Scan for the cell matching the given text and deliver its [X, Y] coordinate at center. 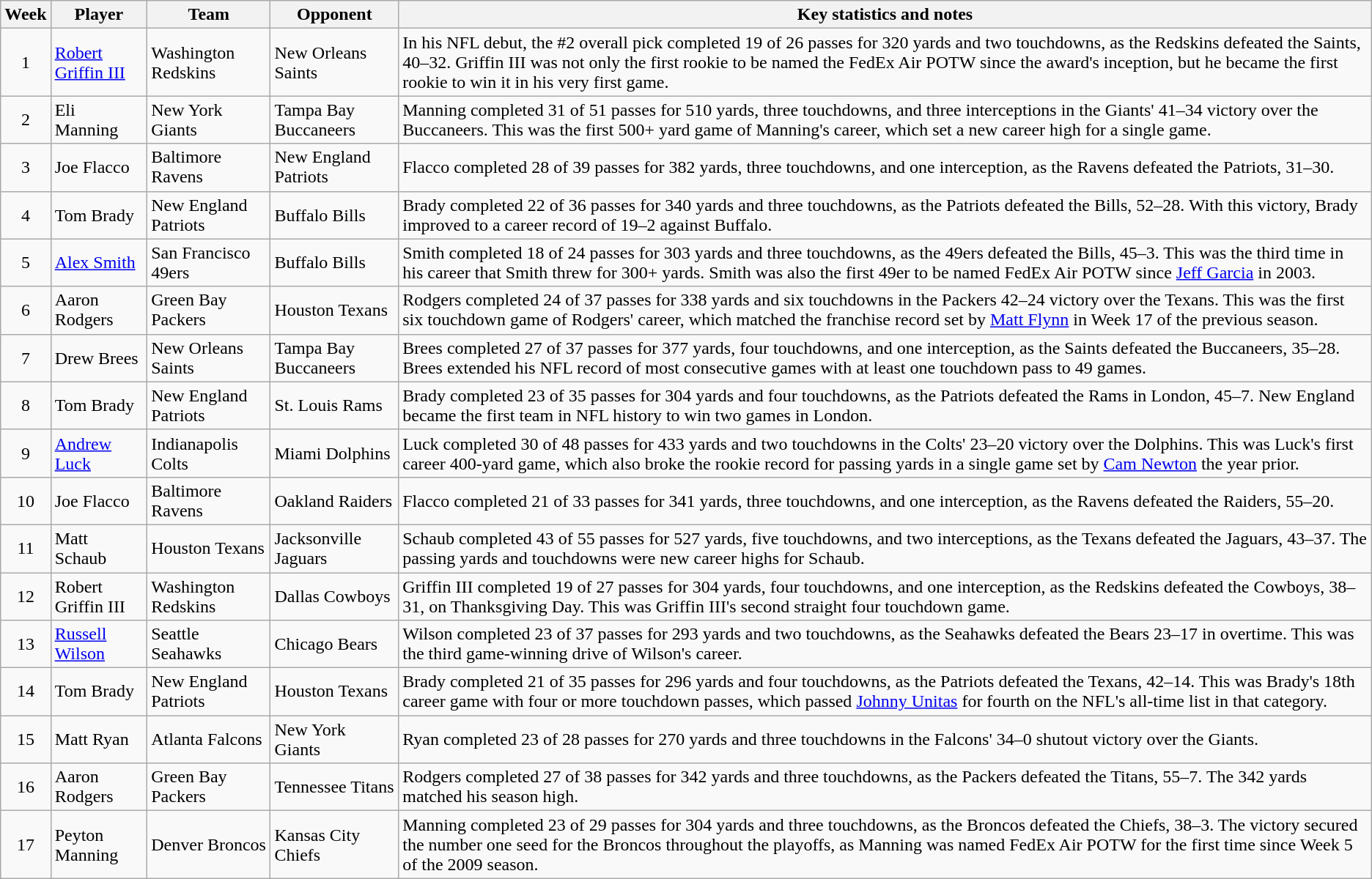
St. Louis Rams [334, 406]
Kansas City Chiefs [334, 845]
Dallas Cowboys [334, 596]
Alex Smith [99, 262]
Andrew Luck [99, 453]
3 [26, 167]
5 [26, 262]
Indianapolis Colts [209, 453]
Tennessee Titans [334, 787]
Peyton Manning [99, 845]
7 [26, 357]
Jacksonville Jaguars [334, 548]
Oakland Raiders [334, 501]
Opponent [334, 15]
10 [26, 501]
Atlanta Falcons [209, 740]
15 [26, 740]
Chicago Bears [334, 645]
Eli Manning [99, 120]
Flacco completed 21 of 33 passes for 341 yards, three touchdowns, and one interception, as the Ravens defeated the Raiders, 55–20. [885, 501]
Team [209, 15]
16 [26, 787]
17 [26, 845]
Drew Brees [99, 357]
Matt Schaub [99, 548]
1 [26, 62]
Russell Wilson [99, 645]
Week [26, 15]
San Francisco 49ers [209, 262]
12 [26, 596]
Player [99, 15]
13 [26, 645]
6 [26, 311]
2 [26, 120]
8 [26, 406]
Denver Broncos [209, 845]
Ryan completed 23 of 28 passes for 270 yards and three touchdowns in the Falcons' 34–0 shutout victory over the Giants. [885, 740]
11 [26, 548]
9 [26, 453]
Seattle Seahawks [209, 645]
Miami Dolphins [334, 453]
Flacco completed 28 of 39 passes for 382 yards, three touchdowns, and one interception, as the Ravens defeated the Patriots, 31–30. [885, 167]
14 [26, 691]
4 [26, 215]
Matt Ryan [99, 740]
Key statistics and notes [885, 15]
